Find where the given text appears and provide that cell's center as [x, y] coordinate. 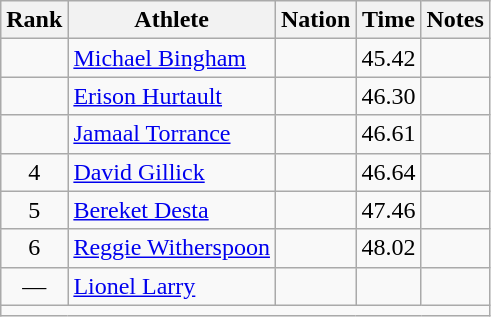
48.02 [388, 248]
6 [34, 248]
Lionel Larry [172, 286]
Erison Hurtault [172, 96]
46.61 [388, 134]
45.42 [388, 58]
Nation [315, 20]
Time [388, 20]
4 [34, 172]
Reggie Witherspoon [172, 248]
Jamaal Torrance [172, 134]
Michael Bingham [172, 58]
Athlete [172, 20]
— [34, 286]
Notes [455, 20]
Rank [34, 20]
5 [34, 210]
47.46 [388, 210]
46.64 [388, 172]
46.30 [388, 96]
Bereket Desta [172, 210]
David Gillick [172, 172]
